Capture the cell that displays the provided text and extract its [x, y] central coordinate. 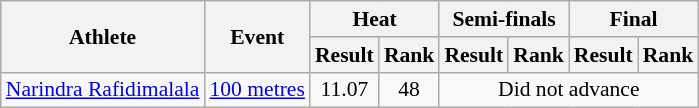
Did not advance [568, 90]
Athlete [103, 36]
11.07 [344, 90]
Narindra Rafidimalala [103, 90]
Heat [374, 19]
48 [410, 90]
Event [256, 36]
Final [634, 19]
Semi-finals [504, 19]
100 metres [256, 90]
